Return the (x, y) coordinate for the center point of the cell that contains the specified text.  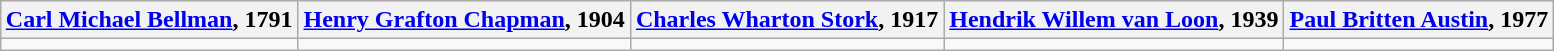
Charles Wharton Stork, 1917 (786, 20)
Carl Michael Bellman, 1791 (149, 20)
Hendrik Willem van Loon, 1939 (1114, 20)
Paul Britten Austin, 1977 (1419, 20)
Henry Grafton Chapman, 1904 (464, 20)
